Extract the (X, Y) coordinate from the center of the cell holding the provided text.  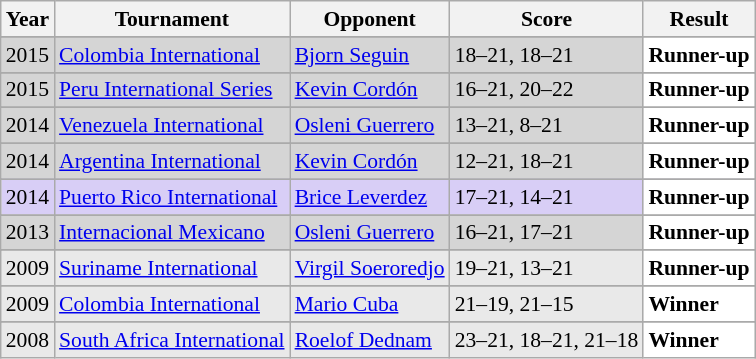
Tournament (172, 19)
23–21, 18–21, 21–18 (547, 340)
2008 (28, 340)
Brice Leverdez (370, 197)
South Africa International (172, 340)
Venezuela International (172, 126)
Score (547, 19)
Puerto Rico International (172, 197)
Virgil Soeroredjo (370, 269)
Roelof Dednam (370, 340)
Opponent (370, 19)
12–21, 18–21 (547, 162)
Result (698, 19)
21–19, 21–15 (547, 304)
Bjorn Seguin (370, 55)
13–21, 8–21 (547, 126)
Suriname International (172, 269)
Internacional Mexicano (172, 233)
Mario Cuba (370, 304)
19–21, 13–21 (547, 269)
Argentina International (172, 162)
Peru International Series (172, 90)
Year (28, 19)
2013 (28, 233)
18–21, 18–21 (547, 55)
16–21, 17–21 (547, 233)
16–21, 20–22 (547, 90)
17–21, 14–21 (547, 197)
